Capture the cell that displays the provided text and extract its (X, Y) central coordinate. 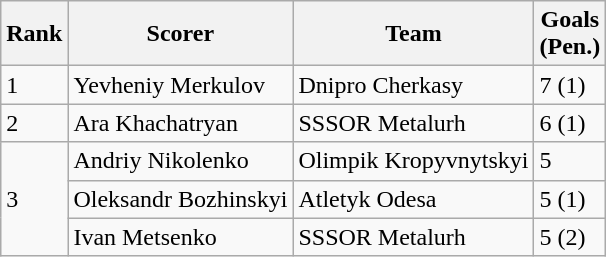
Yevheniy Merkulov (180, 85)
Atletyk Odesa (414, 199)
6 (1) (570, 123)
5 (2) (570, 237)
Olimpik Kropyvnytskyi (414, 161)
Dnipro Cherkasy (414, 85)
7 (1) (570, 85)
3 (34, 199)
Oleksandr Bozhinskyi (180, 199)
5 (570, 161)
Goals(Pen.) (570, 34)
Rank (34, 34)
Andriy Nikolenko (180, 161)
2 (34, 123)
Scorer (180, 34)
1 (34, 85)
Ivan Metsenko (180, 237)
Team (414, 34)
Ara Khachatryan (180, 123)
5 (1) (570, 199)
